Scan for the cell matching the given text and deliver its (X, Y) coordinate at center. 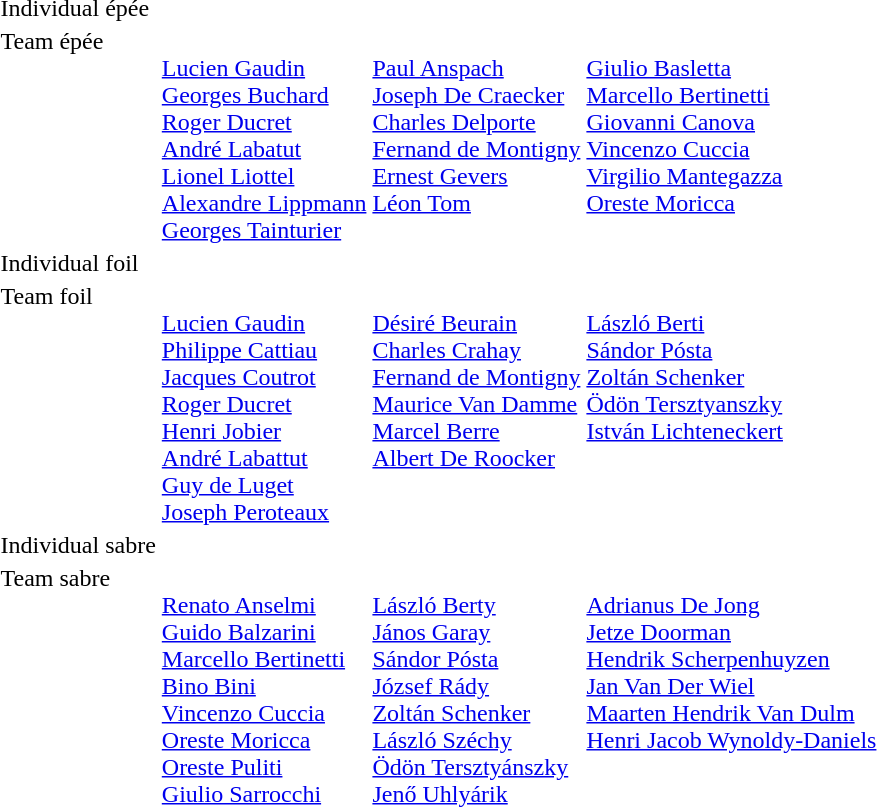
Lucien Gaudin Philippe Cattiau Jacques Coutrot Roger Ducret Henri Jobier André Labattut Guy de Luget Joseph Peroteaux (264, 404)
Désiré Beurain Charles Crahay Fernand de Montigny Maurice Van Damme Marcel Berre Albert De Roocker (476, 404)
Paul Anspach Joseph De Craecker Charles Delporte Fernand de Montigny Ernest Gevers Léon Tom (476, 136)
Lucien Gaudin Georges Buchard Roger Ducret André Labatut Lionel Liottel Alexandre Lippmann Georges Tainturier (264, 136)
